Scan for the cell matching the given text and deliver its (X, Y) coordinate at center. 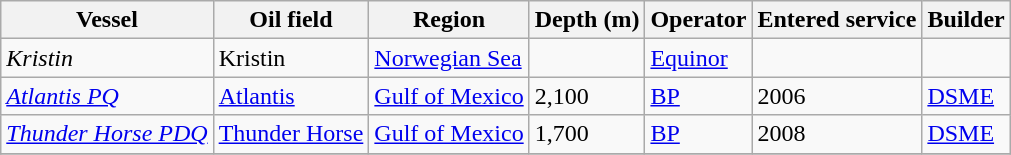
Thunder Horse PDQ (107, 134)
Vessel (107, 20)
2006 (837, 96)
Thunder Horse (291, 134)
Builder (966, 20)
2,100 (587, 96)
Entered service (837, 20)
Atlantis PQ (107, 96)
Atlantis (291, 96)
Operator (698, 20)
1,700 (587, 134)
2008 (837, 134)
Equinor (698, 58)
Oil field (291, 20)
Region (449, 20)
Depth (m) (587, 20)
Norwegian Sea (449, 58)
